Capture the cell that displays the provided text and extract its (x, y) central coordinate. 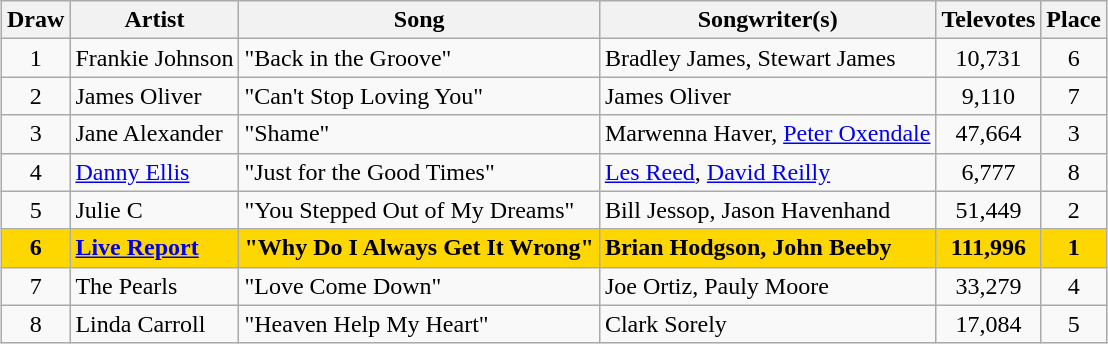
"Love Come Down" (419, 286)
Frankie Johnson (154, 58)
"Just for the Good Times" (419, 172)
47,664 (988, 134)
33,279 (988, 286)
Brian Hodgson, John Beeby (768, 248)
Marwenna Haver, Peter Oxendale (768, 134)
Linda Carroll (154, 324)
"You Stepped Out of My Dreams" (419, 210)
Bradley James, Stewart James (768, 58)
Danny Ellis (154, 172)
"Shame" (419, 134)
"Can't Stop Loving You" (419, 96)
Artist (154, 20)
Joe Ortiz, Pauly Moore (768, 286)
Live Report (154, 248)
17,084 (988, 324)
"Why Do I Always Get It Wrong" (419, 248)
6,777 (988, 172)
"Heaven Help My Heart" (419, 324)
Songwriter(s) (768, 20)
Clark Sorely (768, 324)
"Back in the Groove" (419, 58)
Les Reed, David Reilly (768, 172)
Place (1074, 20)
Draw (35, 20)
Song (419, 20)
Julie C (154, 210)
111,996 (988, 248)
Televotes (988, 20)
The Pearls (154, 286)
Jane Alexander (154, 134)
Bill Jessop, Jason Havenhand (768, 210)
10,731 (988, 58)
51,449 (988, 210)
9,110 (988, 96)
